For the text-containing cell, return its midpoint in [X, Y] coordinate format. 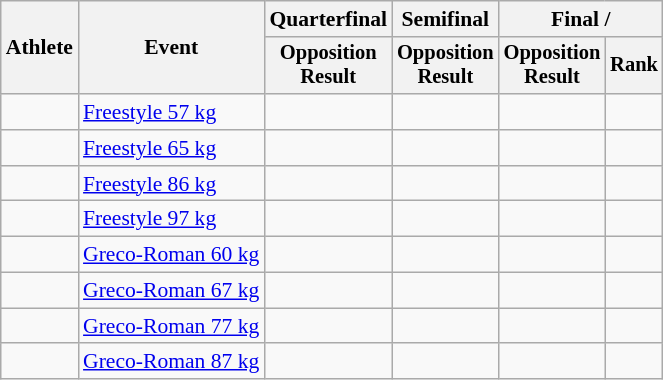
Greco-Roman 67 kg [171, 291]
Freestyle 86 kg [171, 184]
Final / [581, 19]
Freestyle 65 kg [171, 148]
Greco-Roman 77 kg [171, 326]
Athlete [40, 48]
Event [171, 48]
Greco-Roman 87 kg [171, 362]
Rank [634, 66]
Quarterfinal [328, 19]
Freestyle 57 kg [171, 112]
Freestyle 97 kg [171, 219]
Greco-Roman 60 kg [171, 255]
Semifinal [446, 19]
